Detect which cell encompasses the target text, then output its [x, y] center coordinate. 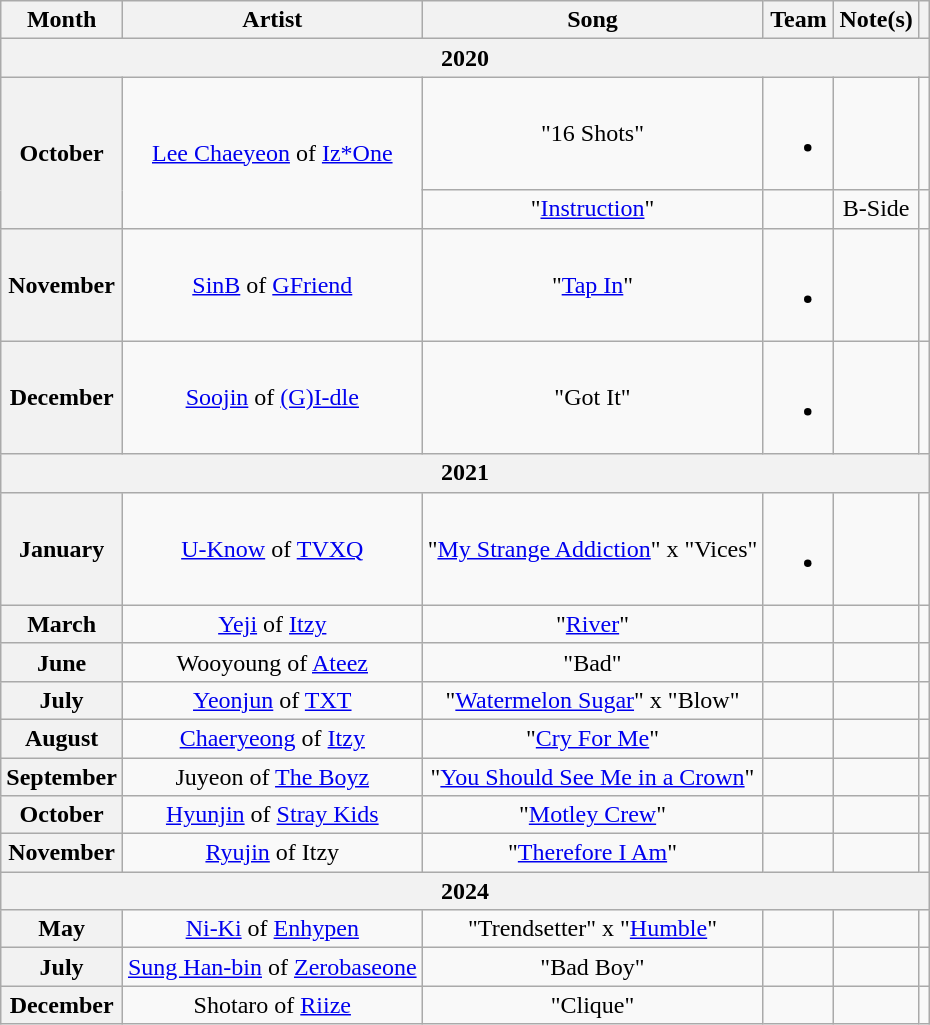
"Instruction" [592, 209]
Soojin of (G)I-dle [272, 398]
"Motley Crew" [592, 815]
January [62, 548]
B-Side [876, 209]
Song [592, 20]
August [62, 738]
Chaeryeong of Itzy [272, 738]
Lee Chaeyeon of Iz*One [272, 152]
"Therefore I Am" [592, 853]
SinB of GFriend [272, 284]
Sung Han-bin of Zerobaseone [272, 967]
Artist [272, 20]
Yeji of Itzy [272, 624]
"Bad" [592, 662]
"Bad Boy" [592, 967]
"Got It" [592, 398]
2021 [466, 473]
"River" [592, 624]
"You Should See Me in a Crown" [592, 777]
"Clique" [592, 1005]
2024 [466, 891]
Yeonjun of TXT [272, 700]
"Watermelon Sugar" x "Blow" [592, 700]
Wooyoung of Ateez [272, 662]
"My Strange Addiction" x "Vices" [592, 548]
Ryujin of Itzy [272, 853]
"16 Shots" [592, 134]
Note(s) [876, 20]
May [62, 929]
Juyeon of The Boyz [272, 777]
March [62, 624]
Team [798, 20]
September [62, 777]
"Tap In" [592, 284]
June [62, 662]
Shotaro of Riize [272, 1005]
Month [62, 20]
2020 [466, 58]
U-Know of TVXQ [272, 548]
Hyunjin of Stray Kids [272, 815]
"Cry For Me" [592, 738]
"Trendsetter" x "Humble" [592, 929]
Ni-Ki of Enhypen [272, 929]
